Search for the cell housing the specified text and yield its [x, y] center coordinate. 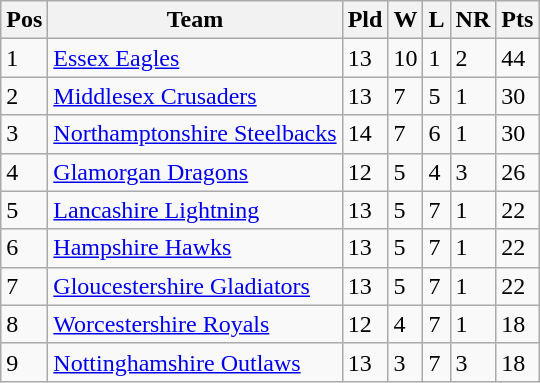
Lancashire Lightning [195, 210]
W [406, 20]
NR [473, 20]
Middlesex Crusaders [195, 96]
Pld [365, 20]
Team [195, 20]
Nottinghamshire Outlaws [195, 362]
Essex Eagles [195, 58]
Pts [518, 20]
10 [406, 58]
Glamorgan Dragons [195, 172]
Worcestershire Royals [195, 324]
Gloucestershire Gladiators [195, 286]
14 [365, 134]
Pos [24, 20]
26 [518, 172]
Hampshire Hawks [195, 248]
Northamptonshire Steelbacks [195, 134]
L [436, 20]
44 [518, 58]
8 [24, 324]
9 [24, 362]
